Locate the cell with the specified text and output its (X, Y) center coordinate. 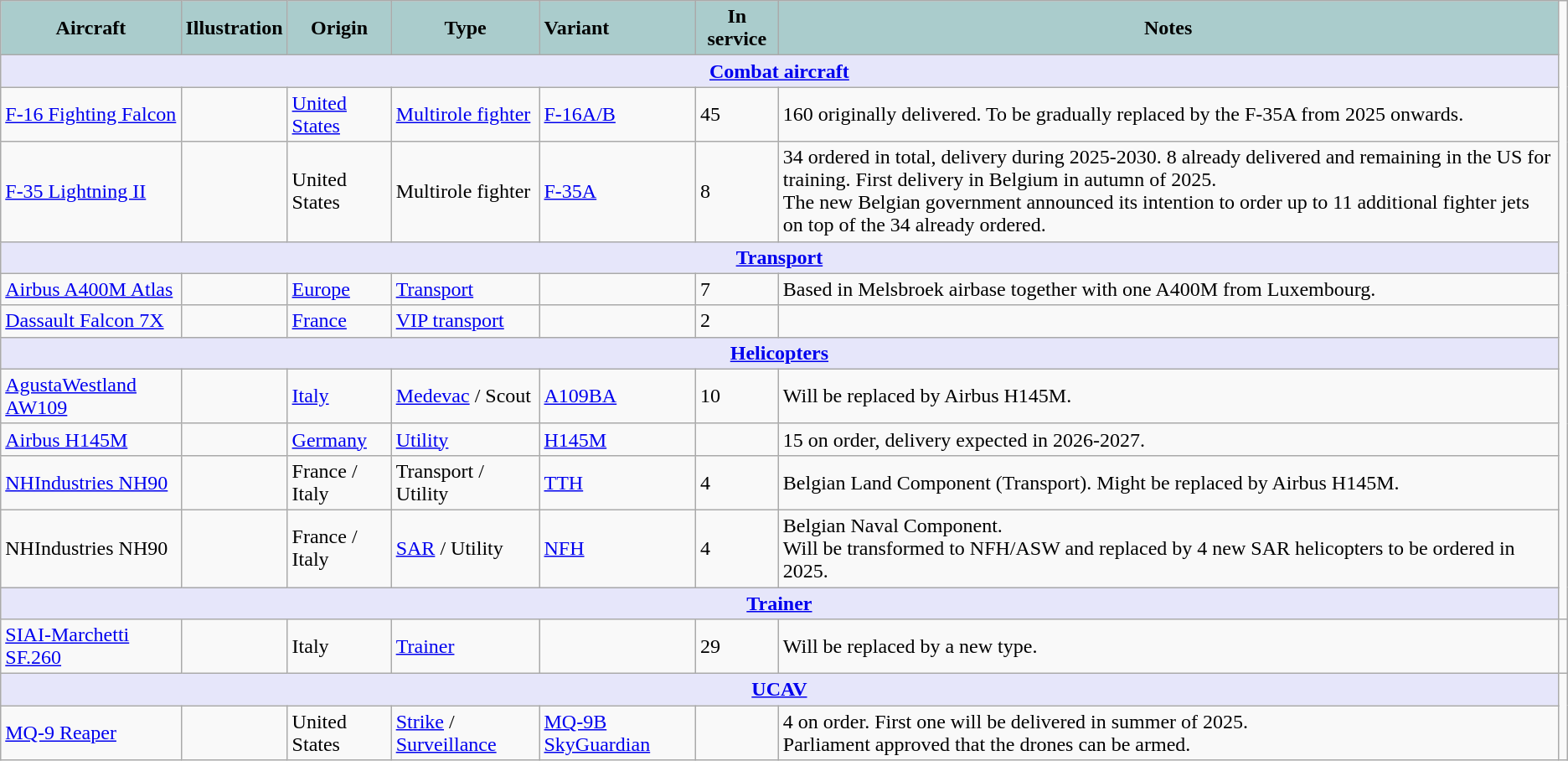
MQ-9B SkyGuardian (617, 733)
45 (737, 114)
Helicopters (779, 353)
VIP transport (466, 321)
Belgian Naval Component.Will be transformed to NFH/ASW and replaced by 4 new SAR helicopters to be ordered in 2025. (1168, 548)
Based in Melsbroek airbase together with one A400M from Luxembourg. (1168, 289)
Notes (1168, 28)
4 on order. First one will be delivered in summer of 2025.Parliament approved that the drones can be armed. (1168, 733)
France (339, 321)
Aircraft (90, 28)
F-35A (617, 191)
Airbus H145M (90, 439)
H145M (617, 439)
AgustaWestland AW109 (90, 396)
Strike / Surveillance (466, 733)
MQ-9 Reaper (90, 733)
SIAI-Marchetti SF.260 (90, 647)
8 (737, 191)
Combat aircraft (779, 71)
10 (737, 396)
F-16 Fighting Falcon (90, 114)
Belgian Land Component (Transport). Might be replaced by Airbus H145M. (1168, 483)
Variant (617, 28)
Medevac / Scout (466, 396)
Germany (339, 439)
F-35 Lightning II (90, 191)
TTH (617, 483)
F-16A/B (617, 114)
7 (737, 289)
160 originally delivered. To be gradually replaced by the F-35A from 2025 onwards. (1168, 114)
Will be replaced by a new type. (1168, 647)
2 (737, 321)
Illustration (235, 28)
Europe (339, 289)
SAR / Utility (466, 548)
Origin (339, 28)
Airbus A400M Atlas (90, 289)
Dassault Falcon 7X (90, 321)
15 on order, delivery expected in 2026-2027. (1168, 439)
UCAV (779, 690)
In service (737, 28)
Utility (466, 439)
29 (737, 647)
Transport / Utility (466, 483)
Will be replaced by Airbus H145M. (1168, 396)
NFH (617, 548)
Type (466, 28)
A109BA (617, 396)
